Search for the cell housing the specified text and yield its [x, y] center coordinate. 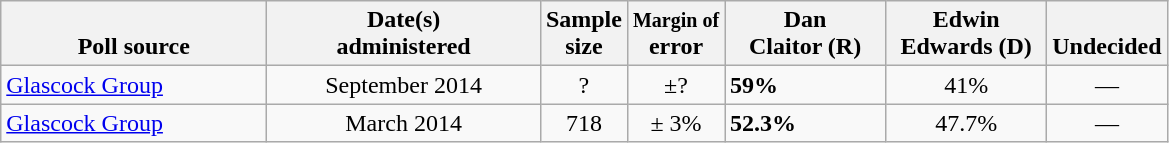
Margin oferror [676, 34]
? [584, 85]
September 2014 [404, 85]
718 [584, 123]
Undecided [1107, 34]
EdwinEdwards (D) [966, 34]
Samplesize [584, 34]
± 3% [676, 123]
59% [806, 85]
DanClaitor (R) [806, 34]
±? [676, 85]
March 2014 [404, 123]
52.3% [806, 123]
47.7% [966, 123]
Date(s)administered [404, 34]
41% [966, 85]
Poll source [134, 34]
